Output the (x, y) coordinate of the center of the cell containing the given text.  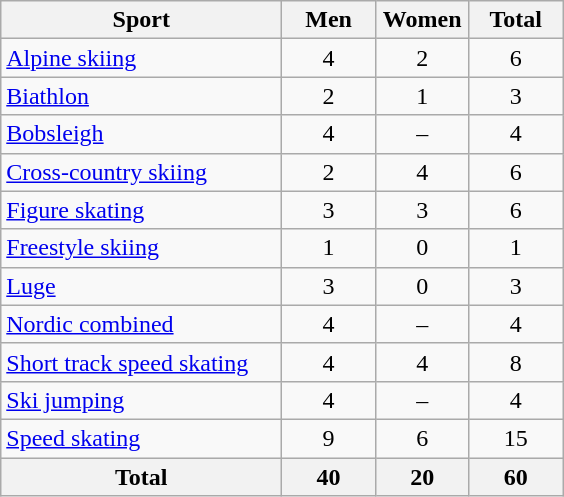
Ski jumping (142, 400)
20 (422, 477)
Alpine skiing (142, 58)
60 (516, 477)
Men (329, 20)
Cross-country skiing (142, 172)
Short track speed skating (142, 362)
Bobsleigh (142, 134)
Figure skating (142, 210)
Freestyle skiing (142, 248)
8 (516, 362)
Biathlon (142, 96)
9 (329, 438)
40 (329, 477)
Luge (142, 286)
Nordic combined (142, 324)
Women (422, 20)
15 (516, 438)
Sport (142, 20)
Speed skating (142, 438)
